Extract the [X, Y] coordinate from the center of the cell holding the provided text.  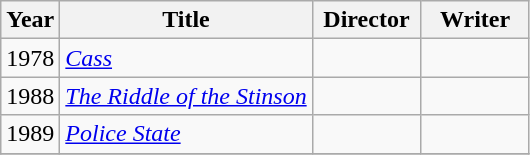
The Riddle of the Stinson [186, 96]
Title [186, 20]
1989 [30, 134]
Writer [476, 20]
Cass [186, 58]
Police State [186, 134]
1988 [30, 96]
Year [30, 20]
1978 [30, 58]
Director [366, 20]
